Scan for the cell matching the given text and deliver its (X, Y) coordinate at center. 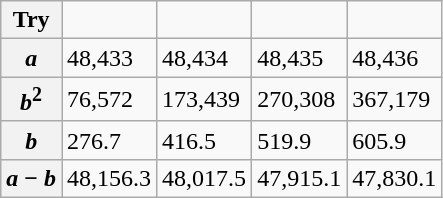
48,434 (204, 58)
48,435 (300, 58)
48,433 (110, 58)
a (32, 58)
a − b (32, 178)
605.9 (394, 140)
270,308 (300, 100)
76,572 (110, 100)
519.9 (300, 140)
48,017.5 (204, 178)
367,179 (394, 100)
416.5 (204, 140)
b2 (32, 100)
48,436 (394, 58)
b (32, 140)
47,915.1 (300, 178)
48,156.3 (110, 178)
Try (32, 20)
173,439 (204, 100)
276.7 (110, 140)
47,830.1 (394, 178)
